From the cell containing the given text, extract its center point as [x, y] coordinate. 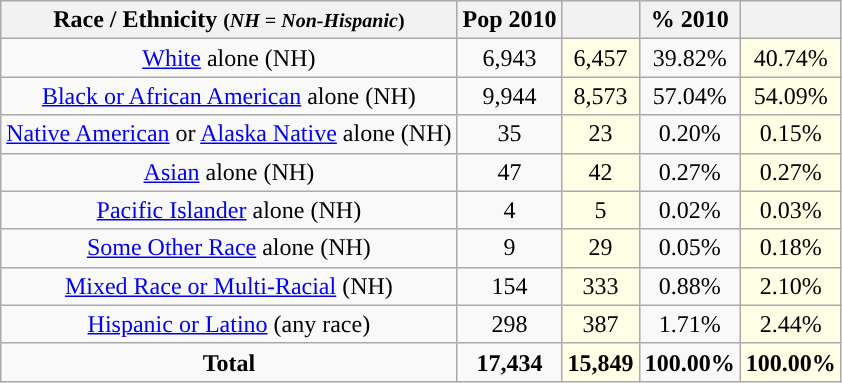
Hispanic or Latino (any race) [229, 324]
Mixed Race or Multi-Racial (NH) [229, 286]
40.74% [790, 58]
Asian alone (NH) [229, 172]
57.04% [690, 96]
9 [510, 248]
23 [600, 134]
Black or African American alone (NH) [229, 96]
47 [510, 172]
9,944 [510, 96]
54.09% [790, 96]
154 [510, 286]
0.03% [790, 210]
6,457 [600, 58]
298 [510, 324]
0.05% [690, 248]
8,573 [600, 96]
0.18% [790, 248]
2.10% [790, 286]
4 [510, 210]
Total [229, 362]
42 [600, 172]
0.02% [690, 210]
29 [600, 248]
% 2010 [690, 20]
1.71% [690, 324]
0.88% [690, 286]
Some Other Race alone (NH) [229, 248]
Native American or Alaska Native alone (NH) [229, 134]
387 [600, 324]
39.82% [690, 58]
15,849 [600, 362]
333 [600, 286]
0.15% [790, 134]
Pacific Islander alone (NH) [229, 210]
Pop 2010 [510, 20]
35 [510, 134]
17,434 [510, 362]
White alone (NH) [229, 58]
Race / Ethnicity (NH = Non-Hispanic) [229, 20]
6,943 [510, 58]
0.20% [690, 134]
2.44% [790, 324]
5 [600, 210]
